Provide the (x, y) coordinate of the cell's center where the given text is located.  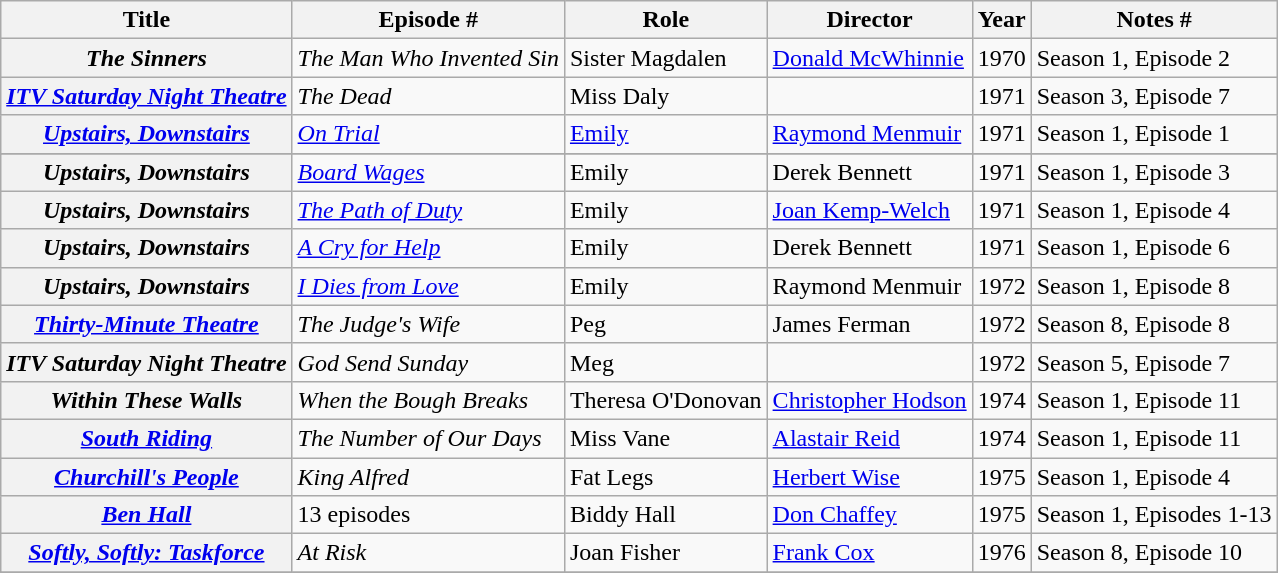
On Trial (428, 134)
I Dies from Love (428, 286)
Miss Vane (666, 438)
When the Bough Breaks (428, 400)
James Ferman (870, 324)
Joan Kemp-Welch (870, 210)
Miss Daly (666, 96)
13 episodes (428, 515)
Role (666, 20)
Board Wages (428, 172)
Softly, Softly: Taskforce (146, 553)
Donald McWhinnie (870, 58)
Within These Walls (146, 400)
Peg (666, 324)
Episode # (428, 20)
Fat Legs (666, 477)
Thirty-Minute Theatre (146, 324)
Title (146, 20)
The Man Who Invented Sin (428, 58)
Season 1, Episode 2 (1154, 58)
Churchill's People (146, 477)
South Riding (146, 438)
1976 (1002, 553)
Don Chaffey (870, 515)
Theresa O'Donovan (666, 400)
Notes # (1154, 20)
1970 (1002, 58)
Meg (666, 362)
Herbert Wise (870, 477)
Director (870, 20)
Alastair Reid (870, 438)
Biddy Hall (666, 515)
Season 1, Episode 1 (1154, 134)
Season 1, Episode 6 (1154, 248)
Frank Cox (870, 553)
Season 1, Episode 3 (1154, 172)
God Send Sunday (428, 362)
At Risk (428, 553)
Ben Hall (146, 515)
The Dead (428, 96)
A Cry for Help (428, 248)
The Number of Our Days (428, 438)
Season 1, Episode 8 (1154, 286)
Season 8, Episode 8 (1154, 324)
Season 1, Episodes 1-13 (1154, 515)
Season 8, Episode 10 (1154, 553)
The Path of Duty (428, 210)
Season 5, Episode 7 (1154, 362)
Joan Fisher (666, 553)
King Alfred (428, 477)
Christopher Hodson (870, 400)
Season 3, Episode 7 (1154, 96)
Sister Magdalen (666, 58)
Year (1002, 20)
The Judge's Wife (428, 324)
The Sinners (146, 58)
